Identify which cell holds the provided text, then report its (x, y) central coordinate. 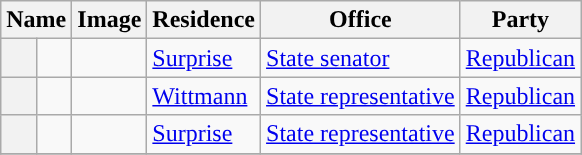
Image (110, 20)
State senator (361, 58)
Wittmann (204, 96)
Office (361, 20)
Party (520, 20)
Name (36, 20)
Residence (204, 20)
